Pinpoint the cell where the given text exists, returning its (X, Y) midpoint coordinate. 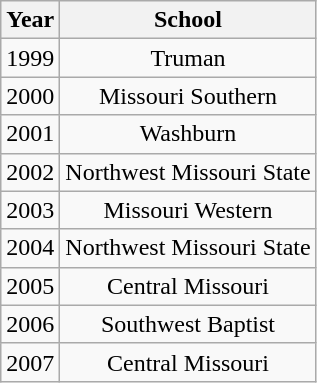
School (188, 20)
2000 (30, 96)
Southwest Baptist (188, 324)
Truman (188, 58)
Missouri Western (188, 210)
2006 (30, 324)
Washburn (188, 134)
2001 (30, 134)
2007 (30, 362)
2003 (30, 210)
Missouri Southern (188, 96)
2005 (30, 286)
1999 (30, 58)
Year (30, 20)
2002 (30, 172)
2004 (30, 248)
